Provide the (X, Y) coordinate of the cell's center where the given text is located.  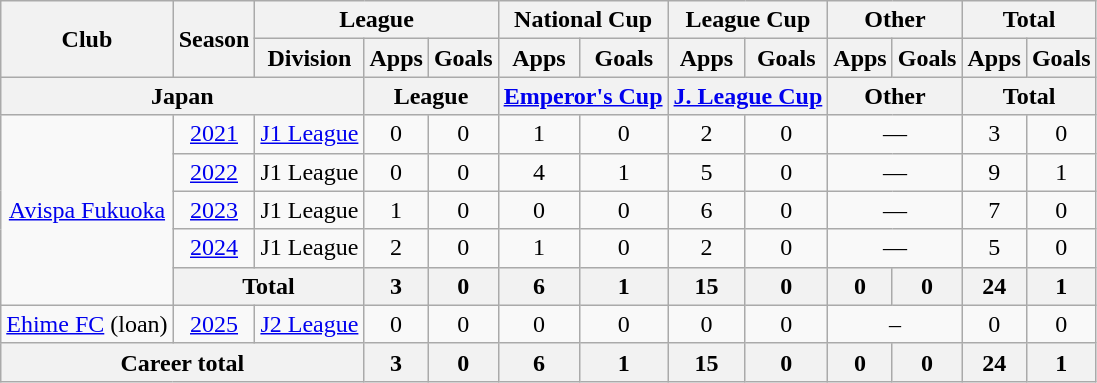
2021 (214, 134)
2022 (214, 172)
7 (994, 210)
Japan (182, 96)
Division (310, 58)
2023 (214, 210)
2025 (214, 324)
J2 League (310, 324)
League Cup (748, 20)
Avispa Fukuoka (87, 210)
9 (994, 172)
Club (87, 39)
– (895, 324)
J. League Cup (748, 96)
Ehime FC (loan) (87, 324)
Career total (182, 362)
2024 (214, 248)
Season (214, 39)
National Cup (583, 20)
4 (539, 172)
Emperor's Cup (583, 96)
